For the text-containing cell, return its midpoint in (x, y) coordinate format. 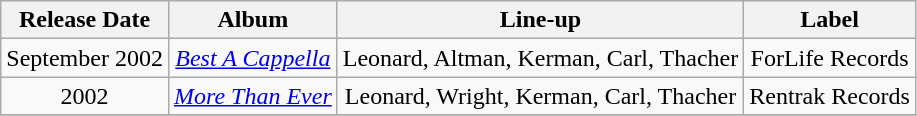
Best A Cappella (252, 58)
Leonard, Altman, Kerman, Carl, Thacher (540, 58)
ForLife Records (830, 58)
September 2002 (85, 58)
Line-up (540, 20)
Release Date (85, 20)
Leonard, Wright, Kerman, Carl, Thacher (540, 96)
Rentrak Records (830, 96)
More Than Ever (252, 96)
Album (252, 20)
Label (830, 20)
2002 (85, 96)
